Identify which cell holds the provided text, then report its [x, y] central coordinate. 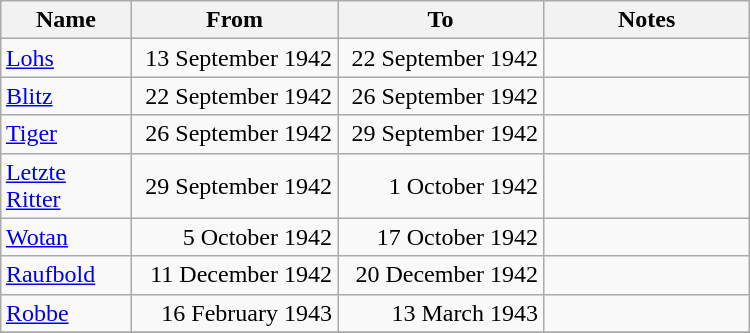
To [441, 20]
Raufbold [66, 275]
Lohs [66, 58]
From [234, 20]
Letzte Ritter [66, 186]
Robbe [66, 313]
16 February 1943 [234, 313]
11 December 1942 [234, 275]
Name [66, 20]
Notes [647, 20]
5 October 1942 [234, 237]
20 December 1942 [441, 275]
Wotan [66, 237]
Blitz [66, 96]
13 March 1943 [441, 313]
1 October 1942 [441, 186]
Tiger [66, 134]
13 September 1942 [234, 58]
17 October 1942 [441, 237]
